Locate the cell with the specified text and output its (X, Y) center coordinate. 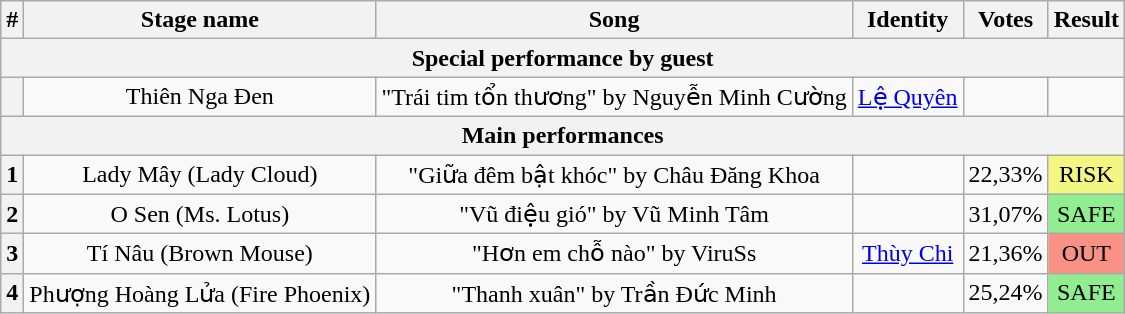
"Giữa đêm bật khóc" by Châu Đăng Khoa (614, 174)
# (12, 20)
2 (12, 214)
31,07% (1006, 214)
Thùy Chi (908, 254)
"Thanh xuân" by Trần Đức Minh (614, 293)
Phượng Hoàng Lửa (Fire Phoenix) (200, 293)
RISK (1086, 174)
Thiên Nga Đen (200, 97)
Votes (1006, 20)
"Vũ điệu gió" by Vũ Minh Tâm (614, 214)
Tí Nâu (Brown Mouse) (200, 254)
"Trái tim tổn thương" by Nguyễn Minh Cường (614, 97)
4 (12, 293)
Result (1086, 20)
O Sen (Ms. Lotus) (200, 214)
22,33% (1006, 174)
Special performance by guest (563, 58)
Lệ Quyên (908, 97)
1 (12, 174)
3 (12, 254)
Song (614, 20)
Stage name (200, 20)
Lady Mây (Lady Cloud) (200, 174)
Main performances (563, 135)
Identity (908, 20)
21,36% (1006, 254)
OUT (1086, 254)
"Hơn em chỗ nào" by ViruSs (614, 254)
25,24% (1006, 293)
